Locate the cell with the specified text and output its (X, Y) center coordinate. 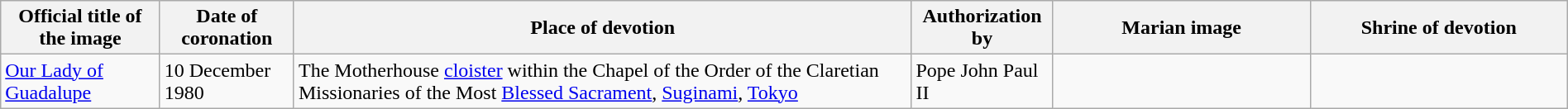
Shrine of devotion (1439, 28)
Our Lady of Guadalupe (80, 81)
Place of devotion (602, 28)
10 December 1980 (227, 81)
Pope John Paul II (982, 81)
Authorization by (982, 28)
The Motherhouse cloister within the Chapel of the Order of the Claretian Missionaries of the Most Blessed Sacrament, Suginami, Tokyo (602, 81)
Marian image (1181, 28)
Official title of the image (80, 28)
Date of coronation (227, 28)
